Find where the given text appears and provide that cell's center as [X, Y] coordinate. 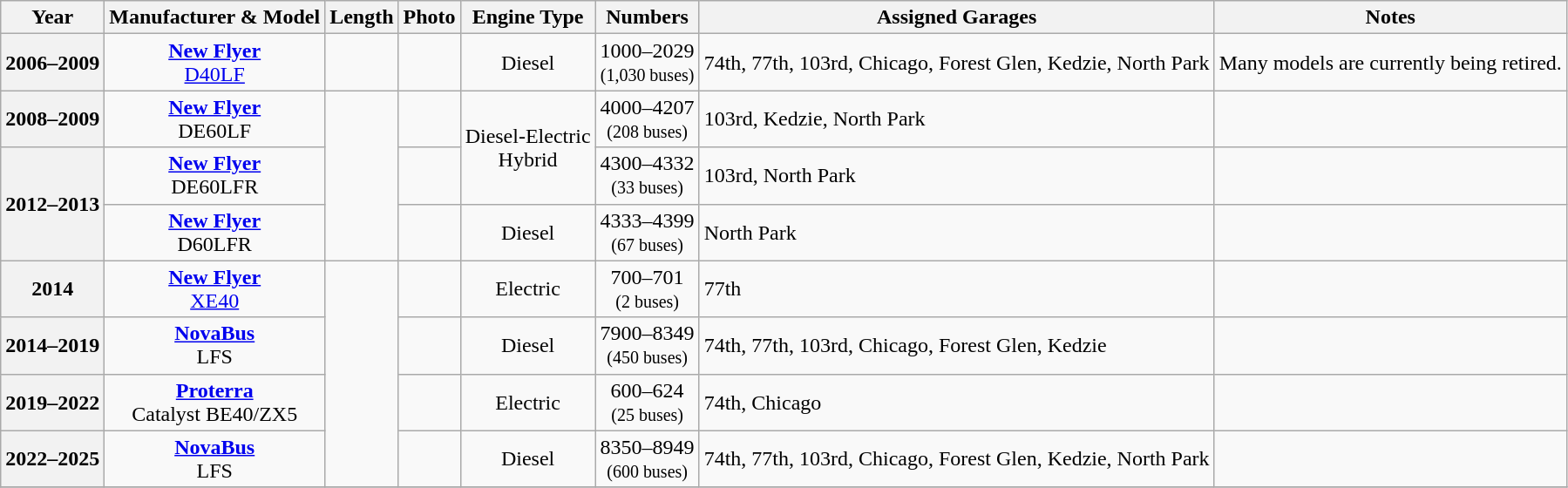
74th, Chicago [957, 403]
2012–2013 [52, 204]
700–701(2 buses) [647, 289]
77th [957, 289]
2022–2025 [52, 458]
New Flyer DE60LF [214, 119]
Diesel-ElectricHybrid [528, 147]
New Flyer DE60LFR [214, 176]
103rd, Kedzie, North Park [957, 119]
Photo [429, 17]
New Flyer XE40 [214, 289]
2006–2009 [52, 63]
2014 [52, 289]
Numbers [647, 17]
103rd, North Park [957, 176]
Manufacturer & Model [214, 17]
8350–8949(600 buses) [647, 458]
1000–2029(1,030 buses) [647, 63]
New Flyer D40LF [214, 63]
Proterra Catalyst BE40/ZX5 [214, 403]
7900–8349(450 buses) [647, 345]
Length [362, 17]
New Flyer D60LFR [214, 232]
4300–4332(33 buses) [647, 176]
74th, 77th, 103rd, Chicago, Forest Glen, Kedzie [957, 345]
Notes [1390, 17]
Year [52, 17]
4000–4207(208 buses) [647, 119]
Engine Type [528, 17]
600–624(25 buses) [647, 403]
Many models are currently being retired. [1390, 63]
2014–2019 [52, 345]
Assigned Garages [957, 17]
North Park [957, 232]
2019–2022 [52, 403]
2008–2009 [52, 119]
4333–4399(67 buses) [647, 232]
